Search for the cell housing the specified text and yield its [x, y] center coordinate. 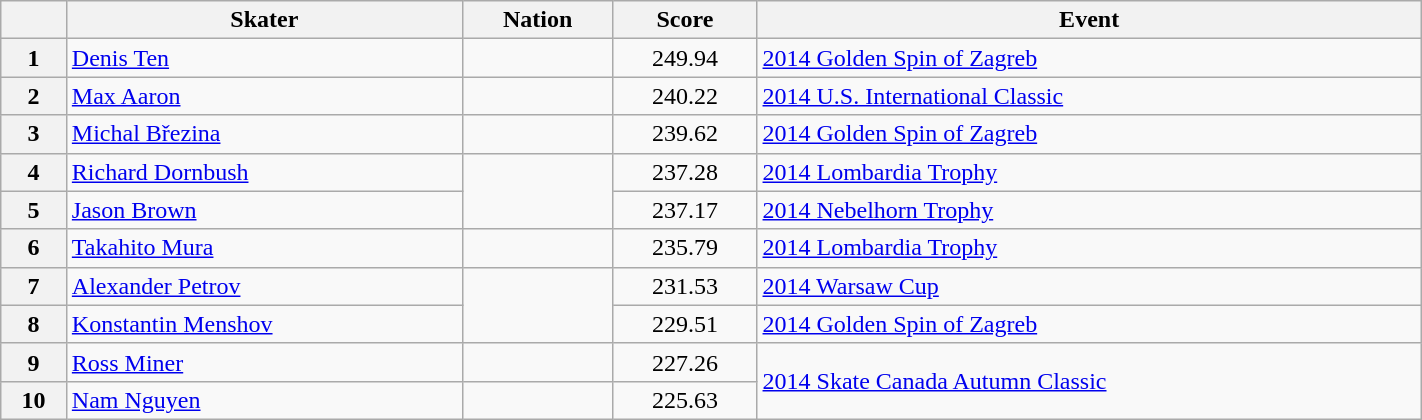
2014 U.S. International Classic [1089, 96]
2014 Nebelhorn Trophy [1089, 210]
Max Aaron [264, 96]
237.28 [685, 172]
Event [1089, 20]
2 [34, 96]
239.62 [685, 134]
227.26 [685, 362]
Nam Nguyen [264, 400]
Takahito Mura [264, 248]
10 [34, 400]
229.51 [685, 324]
Skater [264, 20]
Michal Březina [264, 134]
3 [34, 134]
6 [34, 248]
2014 Warsaw Cup [1089, 286]
240.22 [685, 96]
Denis Ten [264, 58]
Jason Brown [264, 210]
Ross Miner [264, 362]
249.94 [685, 58]
9 [34, 362]
Score [685, 20]
237.17 [685, 210]
Nation [537, 20]
8 [34, 324]
235.79 [685, 248]
Alexander Petrov [264, 286]
2014 Skate Canada Autumn Classic [1089, 381]
5 [34, 210]
1 [34, 58]
7 [34, 286]
4 [34, 172]
Konstantin Menshov [264, 324]
231.53 [685, 286]
Richard Dornbush [264, 172]
225.63 [685, 400]
